Extract the (X, Y) coordinate from the center of the cell holding the provided text.  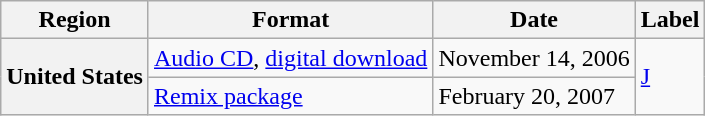
Remix package (290, 96)
Date (534, 20)
J (670, 77)
Audio CD, digital download (290, 58)
Region (75, 20)
November 14, 2006 (534, 58)
Format (290, 20)
United States (75, 77)
Label (670, 20)
February 20, 2007 (534, 96)
